Search for the cell housing the specified text and yield its (x, y) center coordinate. 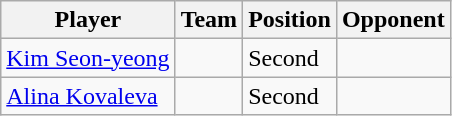
Player (88, 20)
Kim Seon-yeong (88, 58)
Opponent (393, 20)
Position (290, 20)
Alina Kovaleva (88, 96)
Team (209, 20)
